Identify which cell holds the provided text, then report its (X, Y) central coordinate. 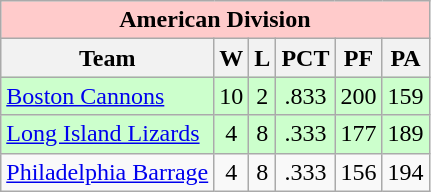
PF (358, 58)
American Division (215, 20)
Boston Cannons (108, 96)
2 (262, 96)
PA (406, 58)
.833 (306, 96)
10 (232, 96)
PCT (306, 58)
Long Island Lizards (108, 134)
L (262, 58)
156 (358, 172)
W (232, 58)
194 (406, 172)
Philadelphia Barrage (108, 172)
200 (358, 96)
189 (406, 134)
Team (108, 58)
159 (406, 96)
177 (358, 134)
